Provide the (x, y) coordinate of the cell's center where the given text is located.  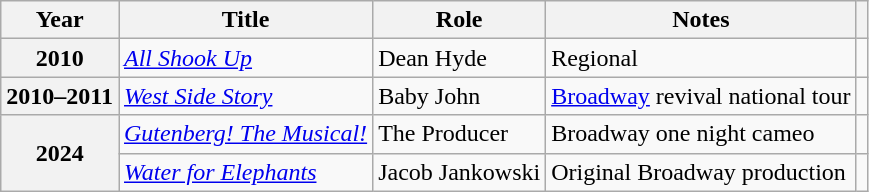
Regional (701, 58)
West Side Story (245, 96)
2024 (60, 153)
Broadway revival national tour (701, 96)
Gutenberg! The Musical! (245, 134)
Broadway one night cameo (701, 134)
All Shook Up (245, 58)
Year (60, 20)
Notes (701, 20)
Dean Hyde (460, 58)
Role (460, 20)
Jacob Jankowski (460, 172)
2010 (60, 58)
Original Broadway production (701, 172)
Baby John (460, 96)
The Producer (460, 134)
2010–2011 (60, 96)
Water for Elephants (245, 172)
Title (245, 20)
